Search for the cell housing the specified text and yield its [X, Y] center coordinate. 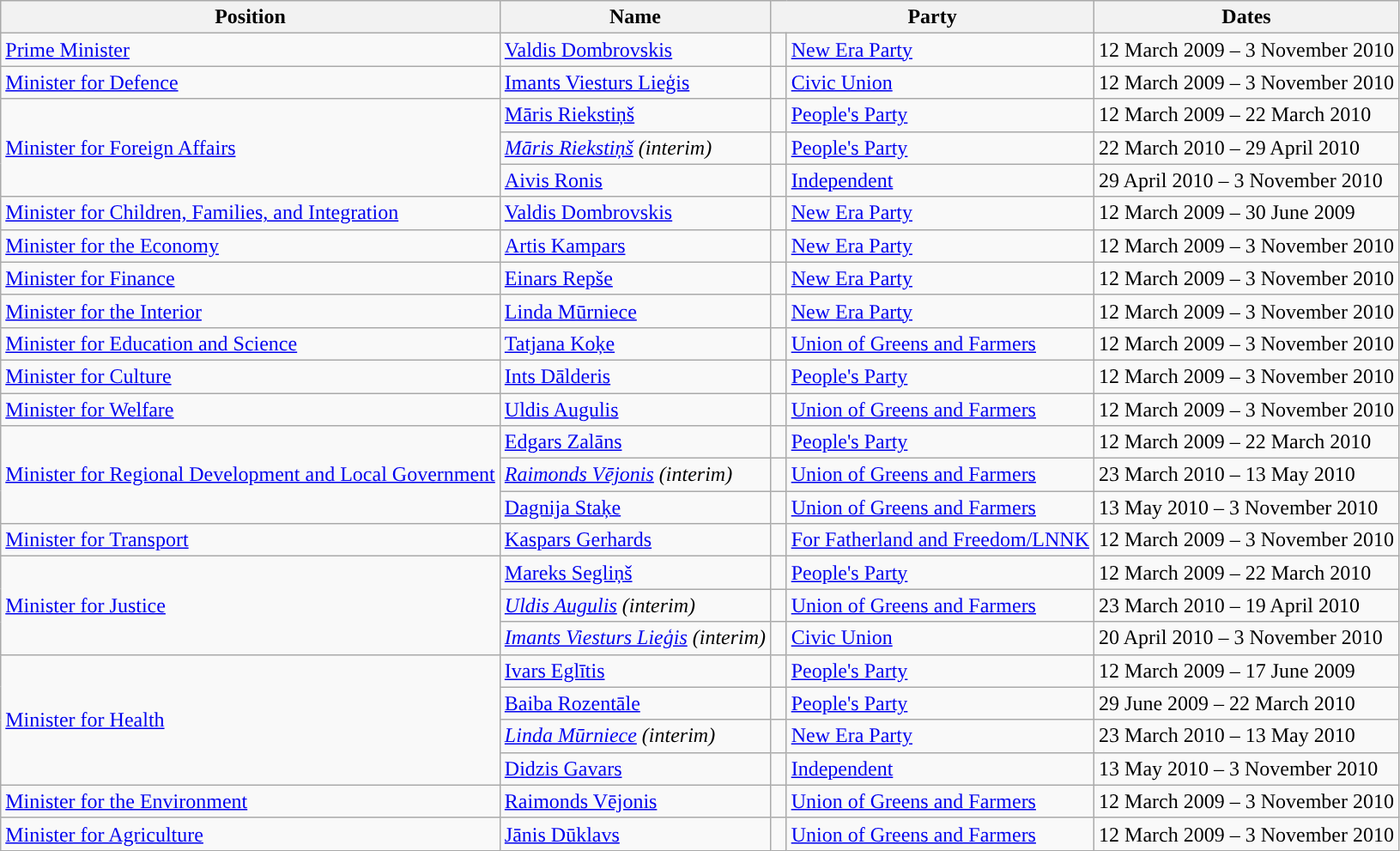
12 March 2009 – 30 June 2009 [1246, 213]
Party [932, 17]
Minister for Health [251, 720]
Dates [1246, 17]
Position [251, 17]
Minister for Welfare [251, 410]
Raimonds Vējonis [635, 801]
Minister for the Economy [251, 246]
Kaspars Gerhards [635, 540]
Einars Repše [635, 278]
Minister for Culture [251, 376]
Minister for Transport [251, 540]
Jānis Dūklavs [635, 834]
29 April 2010 – 3 November 2010 [1246, 180]
Mareks Segliņš [635, 573]
Baiba Rozentāle [635, 703]
Ivars Eglītis [635, 671]
Imants Viesturs Lieģis [635, 82]
Ints Dālderis [635, 376]
Minister for Finance [251, 278]
20 April 2010 – 3 November 2010 [1246, 638]
Edgars Zalāns [635, 442]
Minister for Regional Development and Local Government [251, 475]
Minister for the Environment [251, 801]
Didzis Gavars [635, 769]
Aivis Ronis [635, 180]
Imants Viesturs Lieģis (interim) [635, 638]
Raimonds Vējonis (interim) [635, 475]
Minister for Justice [251, 605]
Minister for Children, Families, and Integration [251, 213]
Name [635, 17]
Māris Riekstiņš [635, 115]
Linda Mūrniece [635, 311]
23 March 2010 – 19 April 2010 [1246, 605]
29 June 2009 – 22 March 2010 [1246, 703]
22 March 2010 – 29 April 2010 [1246, 148]
Uldis Augulis (interim) [635, 605]
Uldis Augulis [635, 410]
Artis Kampars [635, 246]
Dagnija Staķe [635, 508]
Minister for Foreign Affairs [251, 148]
Prime Minister [251, 50]
Minister for Defence [251, 82]
Minister for Agriculture [251, 834]
For Fatherland and Freedom/LNNK [940, 540]
Linda Mūrniece (interim) [635, 736]
12 March 2009 – 17 June 2009 [1246, 671]
Minister for Education and Science [251, 343]
Minister for the Interior [251, 311]
Tatjana Koķe [635, 343]
Māris Riekstiņš (interim) [635, 148]
